Determine the [X, Y] coordinate at the center of the cell enclosing the given text.  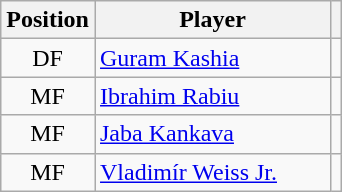
Player [212, 20]
Position [48, 20]
Jaba Kankava [212, 134]
Guram Kashia [212, 58]
Ibrahim Rabiu [212, 96]
Vladimír Weiss Jr. [212, 172]
DF [48, 58]
